Determine the [X, Y] coordinate at the center of the cell enclosing the given text.  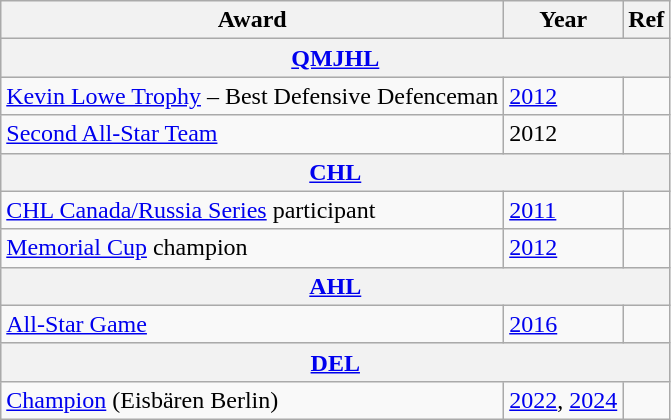
Second All-Star Team [252, 134]
2022, 2024 [564, 400]
Memorial Cup champion [252, 248]
AHL [336, 286]
All-Star Game [252, 324]
CHL [336, 172]
Award [252, 20]
Ref [646, 20]
2011 [564, 210]
QMJHL [336, 58]
Year [564, 20]
Champion (Eisbären Berlin) [252, 400]
Kevin Lowe Trophy – Best Defensive Defenceman [252, 96]
CHL Canada/Russia Series participant [252, 210]
DEL [336, 362]
2016 [564, 324]
